Scan for the cell matching the given text and deliver its [x, y] coordinate at center. 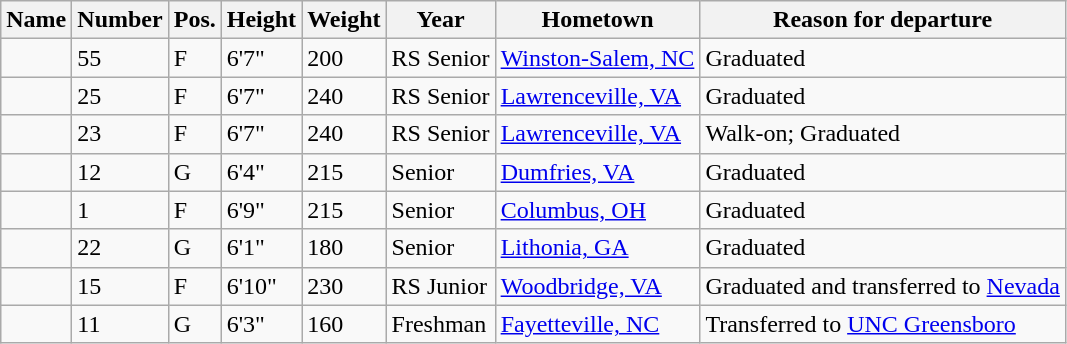
Dumfries, VA [598, 172]
6'1" [261, 248]
Winston-Salem, NC [598, 58]
6'3" [261, 324]
Transferred to UNC Greensboro [883, 324]
Name [36, 20]
55 [120, 58]
160 [344, 324]
Columbus, OH [598, 210]
Fayetteville, NC [598, 324]
25 [120, 96]
Graduated and transferred to Nevada [883, 286]
15 [120, 286]
Woodbridge, VA [598, 286]
11 [120, 324]
Weight [344, 20]
6'10" [261, 286]
Hometown [598, 20]
22 [120, 248]
Height [261, 20]
Lithonia, GA [598, 248]
Pos. [194, 20]
230 [344, 286]
180 [344, 248]
Number [120, 20]
Freshman [440, 324]
Reason for departure [883, 20]
6'4" [261, 172]
12 [120, 172]
Walk-on; Graduated [883, 134]
Year [440, 20]
1 [120, 210]
6'9" [261, 210]
200 [344, 58]
RS Junior [440, 286]
23 [120, 134]
